Provide the (X, Y) coordinate of the cell's center where the given text is located.  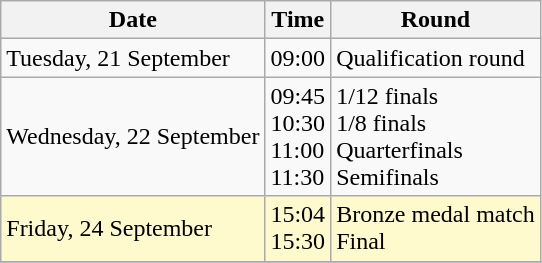
Date (133, 20)
Qualification round (436, 58)
09:45 10:30 11:00 11:30 (298, 136)
1/12 finals 1/8 finals Quarterfinals Semifinals (436, 136)
Time (298, 20)
Tuesday, 21 September (133, 58)
Wednesday, 22 September (133, 136)
15:04 15:30 (298, 228)
Bronze medal match Final (436, 228)
Round (436, 20)
09:00 (298, 58)
Friday, 24 September (133, 228)
